Scan for the cell matching the given text and deliver its [x, y] coordinate at center. 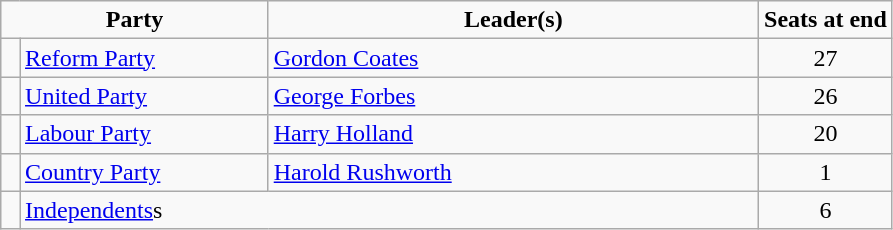
Independentss [390, 210]
Reform Party [144, 58]
6 [826, 210]
27 [826, 58]
Country Party [144, 172]
Leader(s) [513, 20]
Seats at end [826, 20]
1 [826, 172]
26 [826, 96]
George Forbes [513, 96]
20 [826, 134]
Harold Rushworth [513, 172]
Labour Party [144, 134]
United Party [144, 96]
Gordon Coates [513, 58]
Harry Holland [513, 134]
Party [134, 20]
